Output the [x, y] coordinate of the center of the cell containing the given text.  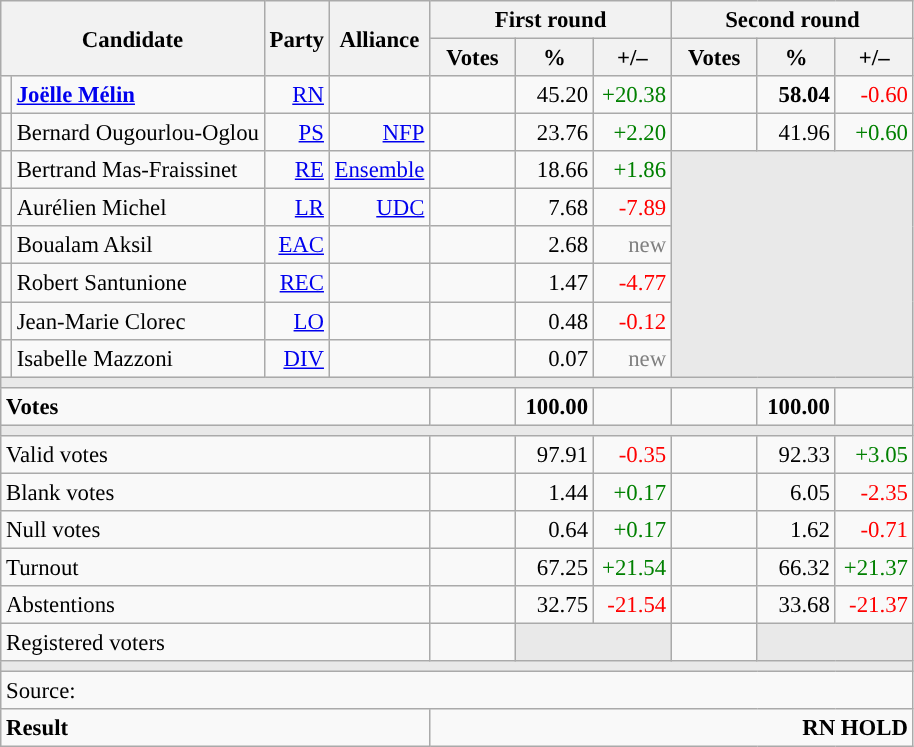
DIV [296, 358]
+20.38 [632, 95]
-0.35 [632, 455]
Bernard Ougourlou-Oglou [138, 133]
45.20 [554, 95]
REC [296, 283]
2.68 [554, 245]
+3.05 [874, 455]
Alliance [379, 38]
+21.37 [874, 567]
+0.60 [874, 133]
67.25 [554, 567]
Source: [457, 691]
Registered voters [216, 643]
Boualam Aksil [138, 245]
41.96 [796, 133]
Second round [792, 20]
66.32 [796, 567]
23.76 [554, 133]
Bertrand Mas-Fraissinet [138, 170]
LO [296, 321]
Abstentions [216, 605]
RE [296, 170]
Aurélien Michel [138, 208]
0.64 [554, 530]
Joëlle Mélin [138, 95]
UDC [379, 208]
Null votes [216, 530]
RN [296, 95]
32.75 [554, 605]
Jean-Marie Clorec [138, 321]
58.04 [796, 95]
1.62 [796, 530]
0.48 [554, 321]
Robert Santunione [138, 283]
-4.77 [632, 283]
-0.60 [874, 95]
-0.12 [632, 321]
97.91 [554, 455]
PS [296, 133]
Turnout [216, 567]
7.68 [554, 208]
-0.71 [874, 530]
RN HOLD [672, 728]
0.07 [554, 358]
+1.86 [632, 170]
1.47 [554, 283]
NFP [379, 133]
-2.35 [874, 492]
-21.37 [874, 605]
-21.54 [632, 605]
Blank votes [216, 492]
First round [551, 20]
Ensemble [379, 170]
EAC [296, 245]
33.68 [796, 605]
-7.89 [632, 208]
1.44 [554, 492]
6.05 [796, 492]
Valid votes [216, 455]
92.33 [796, 455]
18.66 [554, 170]
Isabelle Mazzoni [138, 358]
+21.54 [632, 567]
+2.20 [632, 133]
Party [296, 38]
LR [296, 208]
Result [216, 728]
Candidate [133, 38]
